From the cell containing the given text, extract its center point as [X, Y] coordinate. 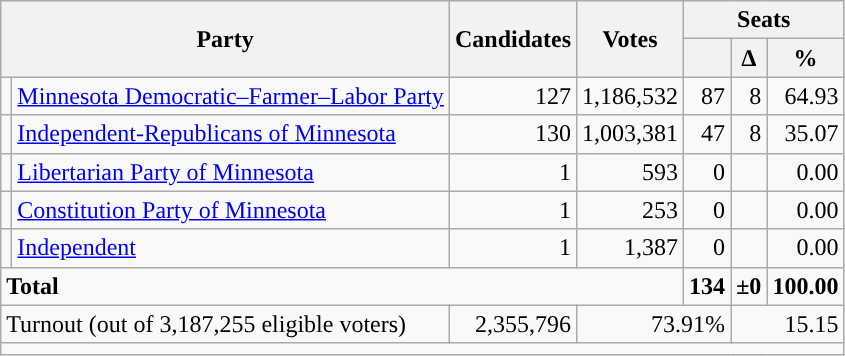
1,387 [630, 248]
35.07 [806, 134]
% [806, 58]
Libertarian Party of Minnesota [231, 172]
87 [708, 96]
Total [342, 286]
Candidates [512, 39]
134 [708, 286]
2,355,796 [512, 324]
15.15 [788, 324]
Independent [231, 248]
1,186,532 [630, 96]
∆ [749, 58]
593 [630, 172]
130 [512, 134]
253 [630, 210]
Turnout (out of 3,187,255 eligible voters) [226, 324]
Votes [630, 39]
±0 [749, 286]
64.93 [806, 96]
127 [512, 96]
Party [226, 39]
1,003,381 [630, 134]
73.91% [654, 324]
Independent-Republicans of Minnesota [231, 134]
100.00 [806, 286]
Minnesota Democratic–Farmer–Labor Party [231, 96]
Constitution Party of Minnesota [231, 210]
47 [708, 134]
Seats [764, 20]
